Extract the [x, y] coordinate from the center of the cell holding the provided text.  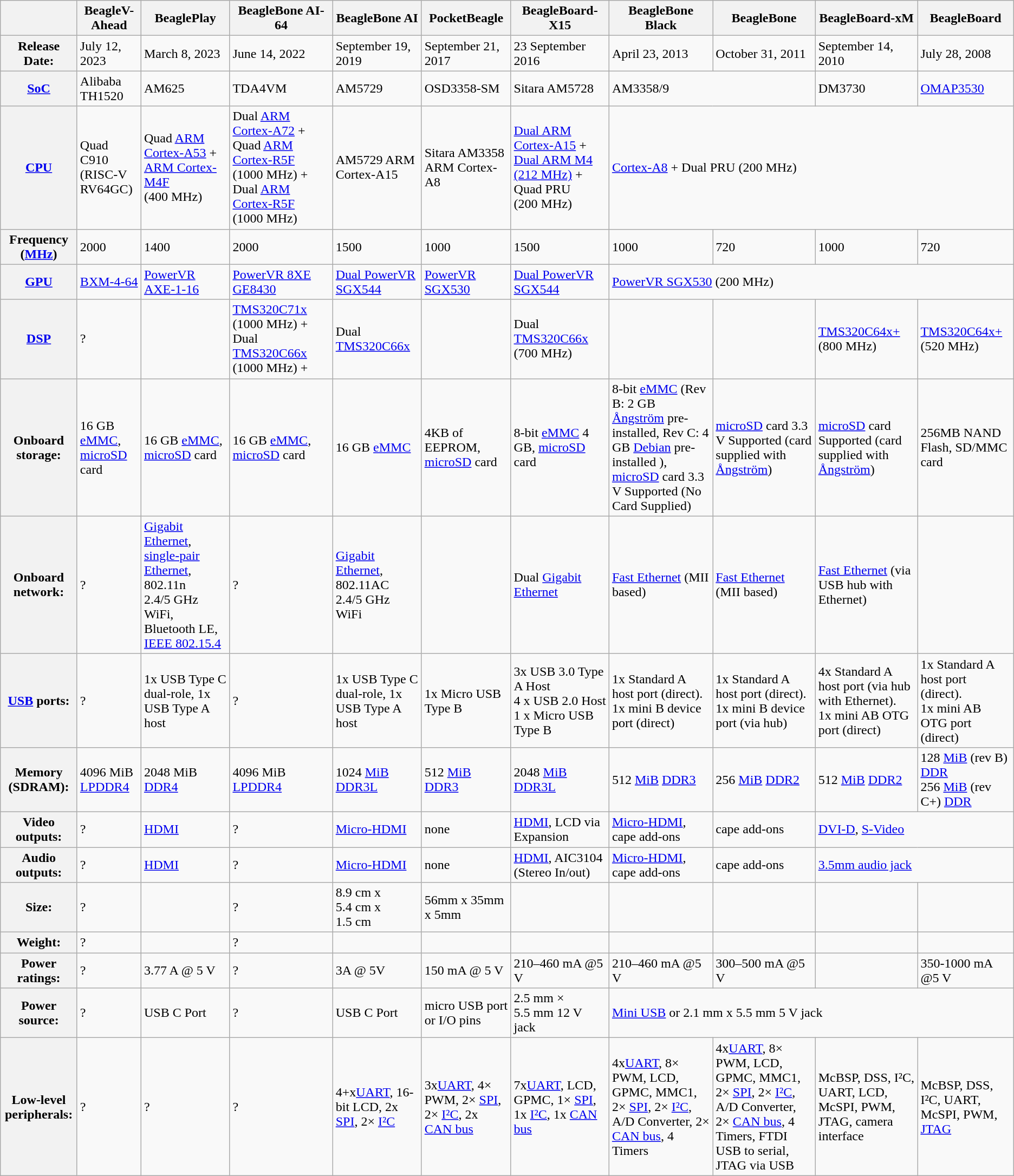
Video outputs: [39, 829]
Mini USB or 2.1 mm x 5.5 mm 5 V jack [811, 1013]
BeagleBone AI-64 [281, 18]
PowerVR AXE-1-16 [185, 282]
PowerVR SGX530 (200 MHz) [811, 282]
BeagleBoard-xM [867, 18]
23 September 2016 [560, 53]
4xUART, 8× PWM, LCD, GPMC, MMC1, 2× SPI, 2× I²C, A/D Converter, 2× CAN bus, 4 Timers, FTDI USB to serial, JTAG via USB [764, 1107]
2048 MiB DDR3L [560, 780]
Sitara AM3358 ARM Cortex-A8 [466, 168]
HDMI, LCD via Expansion [560, 829]
July 12, 2023 [109, 53]
Low-level peripherals: [39, 1107]
DVI-D, S-Video [914, 829]
TMS320C71x (1000 MHz) + Dual TMS320C66x (1000 MHz) + [281, 339]
3.5mm audio jack [914, 864]
1024 MiB DDR3L [377, 780]
Frequency (MHz) [39, 247]
AM5729 ARM Cortex-A15 [377, 168]
Power ratings: [39, 970]
4KB of EEPROM, microSD card [466, 447]
PowerVR 8XE GE8430 [281, 282]
BeagleBone [764, 18]
Alibaba TH1520 [109, 89]
Release Date: [39, 53]
Audio outputs: [39, 864]
June 14, 2022 [281, 53]
Memory (SDRAM): [39, 780]
Cortex-A8 + Dual PRU (200 MHz) [811, 168]
3A @ 5V [377, 970]
BXM-4-64 [109, 282]
TDA4VM [281, 89]
PocketBeagle [466, 18]
128 MiB (rev B) DDR 256 MiB (rev C+) DDR [965, 780]
256 MiB DDR2 [764, 780]
BeaglePlay [185, 18]
4xUART, 8× PWM, LCD, GPMC, MMC1, 2× SPI, 2× I²C, A/D Converter, 2× CAN bus, 4 Timers [661, 1107]
256MB NAND Flash, SD/MMC card [965, 447]
AM5729 [377, 89]
BeagleBone Black [661, 18]
Dual Gigabit Ethernet [560, 585]
DM3730 [867, 89]
2.5 mm × 5.5 mm 12 V jack [560, 1013]
Onboard storage: [39, 447]
September 21, 2017 [466, 53]
Dual TMS320C66x [377, 339]
1x Standard A host port (direct).1x mini B device port (direct) [661, 701]
DSP [39, 339]
BeagleBoard [965, 18]
300–500 mA @5 V [764, 970]
microSD card Supported (card supplied with Ångström) [867, 447]
8-bit eMMC (Rev B: 2 GB Ångström pre-installed, Rev C: 4 GB Debian pre-installed ), microSD card 3.3 V Supported (No Card Supplied) [661, 447]
512 MiB DDR2 [867, 780]
3xUART, 4× PWM, 2× SPI, 2× I²C, 2x CAN bus [466, 1107]
Quad ARM Cortex-A53 + ARM Cortex-M4F (400 MHz) [185, 168]
16 GB eMMC [377, 447]
1x Micro USB Type B [466, 701]
micro USB port or I/O pins [466, 1013]
AM3358/9 [712, 89]
150 mA @ 5 V [466, 970]
SoC [39, 89]
350-1000 mA @5 V [965, 970]
Dual TMS320C66x (700 MHz) [560, 339]
McBSP, DSS, I²C, UART, LCD, McSPI, PWM, JTAG, camera interface [867, 1107]
4x Standard A host port (via hub with Ethernet).1x mini AB OTG port (direct) [867, 701]
Size: [39, 907]
1400 [185, 247]
OSD3358-SM [466, 89]
Gigabit Ethernet, 802.11AC 2.4/5 GHz WiFi [377, 585]
OMAP3530 [965, 89]
microSD card 3.3 V Supported (card supplied with Ångström) [764, 447]
3.77 A @ 5 V [185, 970]
July 28, 2008 [965, 53]
GPU [39, 282]
8.9 cm x 5.4 cm x 1.5 cm [377, 907]
1x Standard A host port (direct).1x mini B device port (via hub) [764, 701]
3x USB 3.0 Type A Host4 x USB 2.0 Host1 x Micro USB Type B [560, 701]
7xUART, LCD, GPMC, 1× SPI, 1x I²C, 1x CAN bus [560, 1107]
HDMI, AIC3104 (Stereo In/out) [560, 864]
Weight: [39, 943]
Dual ARM Cortex-A15 + Dual ARM M4 (212 MHz) + Quad PRU (200 MHz) [560, 168]
CPU [39, 168]
BeagleV-Ahead [109, 18]
Sitara AM5728 [560, 89]
4+xUART, 16-bit LCD, 2x SPI, 2× I²C [377, 1107]
BeagleBoard-X15 [560, 18]
8-bit eMMC 4 GB, microSD card [560, 447]
Gigabit Ethernet, single-pair Ethernet, 802.11n 2.4/5 GHz WiFi, Bluetooth LE, IEEE 802.15.4 [185, 585]
1x Standard A host port (direct).1x mini AB OTG port (direct) [965, 701]
Dual ARM Cortex-A72 + Quad ARM Cortex-R5F (1000 MHz) + Dual ARM Cortex-R5F (1000 MHz) [281, 168]
AM625 [185, 89]
Quad C910 (RISC-V RV64GC) [109, 168]
October 31, 2011 [764, 53]
TMS320C64x+ (800 MHz) [867, 339]
Power source: [39, 1013]
BeagleBone AI [377, 18]
September 14, 2010 [867, 53]
Onboard network: [39, 585]
McBSP, DSS, I²C, UART, McSPI, PWM, JTAG [965, 1107]
56mm x 35mm x 5mm [466, 907]
March 8, 2023 [185, 53]
TMS320C64x+ (520 MHz) [965, 339]
PowerVR SGX530 [466, 282]
September 19, 2019 [377, 53]
Fast Ethernet (via USB hub with Ethernet) [867, 585]
USB ports: [39, 701]
2048 MiB DDR4 [185, 780]
April 23, 2013 [661, 53]
